Extract the [X, Y] coordinate from the center of the cell holding the provided text.  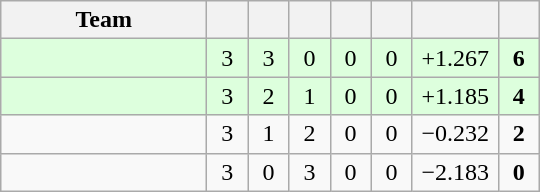
−0.232 [455, 134]
+1.267 [455, 58]
+1.185 [455, 96]
Team [104, 20]
−2.183 [455, 172]
4 [518, 96]
6 [518, 58]
